Identify which cell holds the provided text, then report its (x, y) central coordinate. 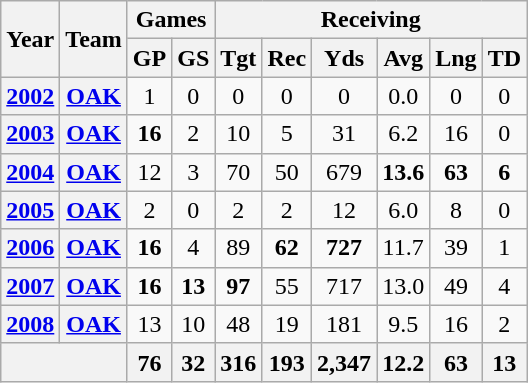
12.2 (404, 362)
2008 (30, 324)
Team (94, 39)
8 (456, 210)
31 (344, 134)
3 (194, 172)
181 (344, 324)
Avg (404, 58)
13.0 (404, 286)
6.0 (404, 210)
2005 (30, 210)
316 (238, 362)
6.2 (404, 134)
TD (504, 58)
Rec (287, 58)
70 (238, 172)
9.5 (404, 324)
50 (287, 172)
0.0 (404, 96)
GS (194, 58)
48 (238, 324)
89 (238, 248)
Games (170, 20)
32 (194, 362)
49 (456, 286)
Receiving (371, 20)
Year (30, 39)
5 (287, 134)
Yds (344, 58)
Lng (456, 58)
193 (287, 362)
2,347 (344, 362)
6 (504, 172)
76 (149, 362)
2007 (30, 286)
2004 (30, 172)
2003 (30, 134)
97 (238, 286)
19 (287, 324)
62 (287, 248)
GP (149, 58)
13.6 (404, 172)
2002 (30, 96)
39 (456, 248)
11.7 (404, 248)
55 (287, 286)
Tgt (238, 58)
679 (344, 172)
2006 (30, 248)
727 (344, 248)
717 (344, 286)
